Determine the [X, Y] coordinate at the center of the cell enclosing the given text.  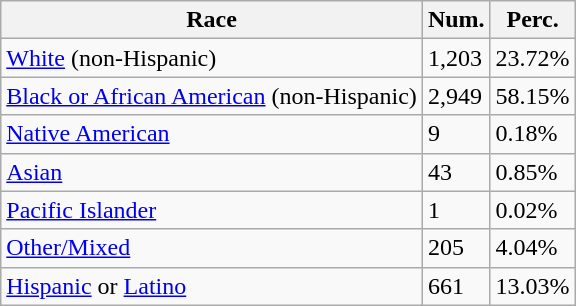
58.15% [532, 96]
White (non-Hispanic) [212, 58]
Race [212, 20]
0.85% [532, 172]
9 [456, 134]
Num. [456, 20]
Pacific Islander [212, 210]
4.04% [532, 248]
1 [456, 210]
661 [456, 286]
13.03% [532, 286]
0.02% [532, 210]
0.18% [532, 134]
Asian [212, 172]
Other/Mixed [212, 248]
Hispanic or Latino [212, 286]
2,949 [456, 96]
43 [456, 172]
205 [456, 248]
Perc. [532, 20]
Native American [212, 134]
Black or African American (non-Hispanic) [212, 96]
23.72% [532, 58]
1,203 [456, 58]
